Scan for the cell matching the given text and deliver its (X, Y) coordinate at center. 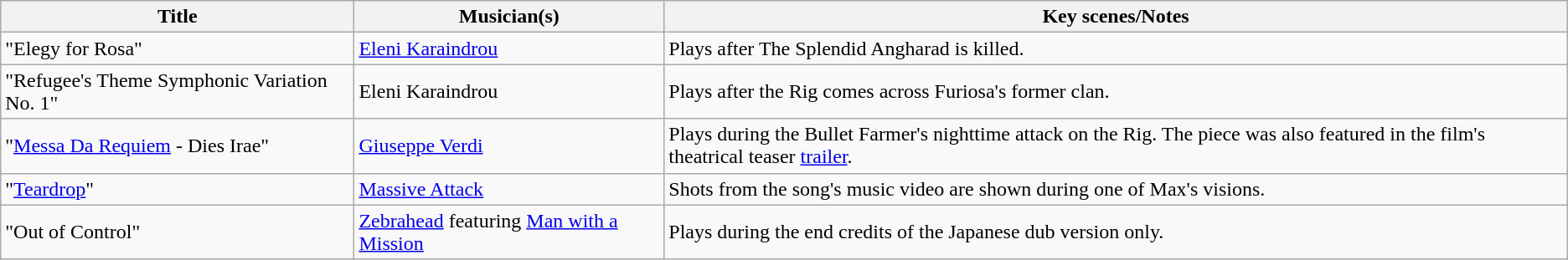
Plays after the Rig comes across Furiosa's former clan. (1116, 92)
"Out of Control" (178, 232)
Plays after The Splendid Angharad is killed. (1116, 48)
"Elegy for Rosa" (178, 48)
"Messa Da Requiem - Dies Irae" (178, 145)
Musician(s) (509, 17)
Zebrahead featuring Man with a Mission (509, 232)
"Refugee's Theme Symphonic Variation No. 1" (178, 92)
Key scenes/Notes (1116, 17)
Giuseppe Verdi (509, 145)
Plays during the end credits of the Japanese dub version only. (1116, 232)
Title (178, 17)
"Teardrop" (178, 189)
Plays during the Bullet Farmer's nighttime attack on the Rig. The piece was also featured in the film's theatrical teaser trailer. (1116, 145)
Shots from the song's music video are shown during one of Max's visions. (1116, 189)
Massive Attack (509, 189)
